Return the [X, Y] coordinate for the center point of the cell that contains the specified text.  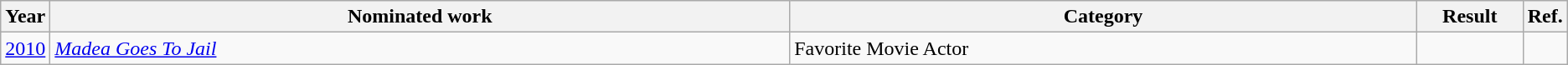
Madea Goes To Jail [420, 48]
Favorite Movie Actor [1104, 48]
Result [1469, 17]
Nominated work [420, 17]
Ref. [1545, 17]
Year [25, 17]
2010 [25, 48]
Category [1104, 17]
